Return the [x, y] coordinate for the center point of the cell that contains the specified text.  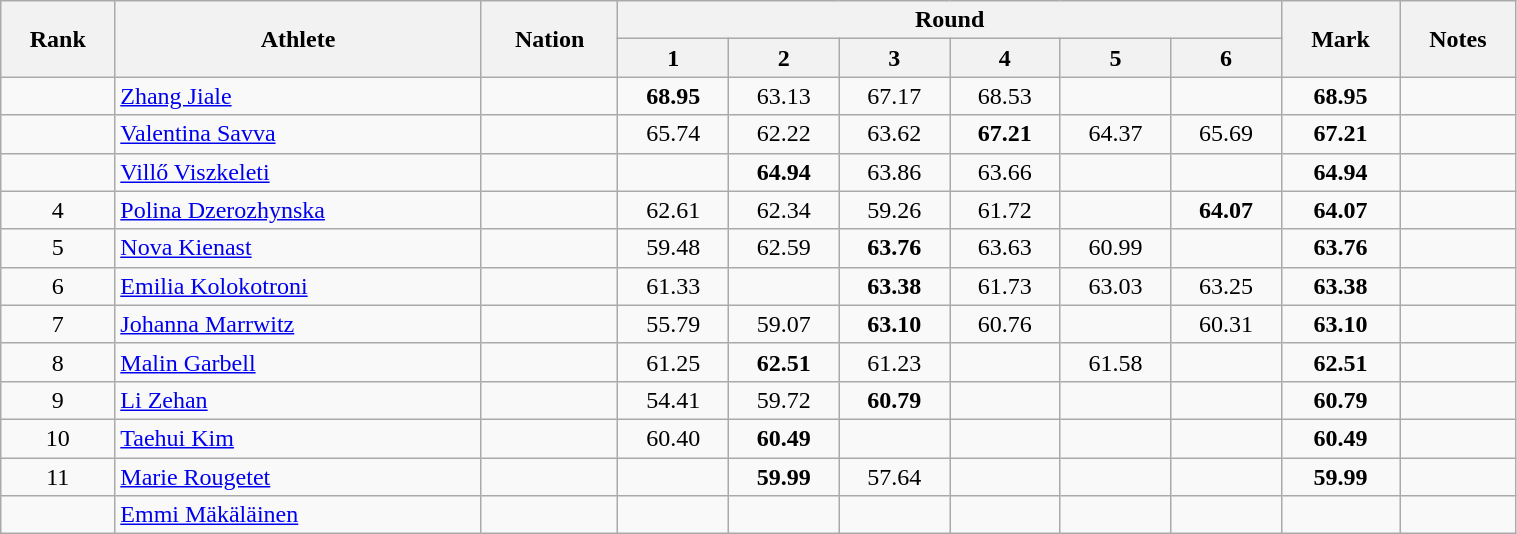
1 [674, 58]
61.58 [1116, 362]
61.73 [1006, 286]
2 [784, 58]
55.79 [674, 324]
Rank [58, 39]
Nova Kienast [298, 248]
Athlete [298, 39]
54.41 [674, 400]
59.48 [674, 248]
59.26 [894, 210]
63.86 [894, 172]
Taehui Kim [298, 438]
63.13 [784, 96]
Mark [1340, 39]
60.31 [1226, 324]
63.63 [1006, 248]
Polina Dzerozhynska [298, 210]
Marie Rougetet [298, 477]
9 [58, 400]
Zhang Jiale [298, 96]
65.69 [1226, 134]
61.25 [674, 362]
62.59 [784, 248]
11 [58, 477]
Nation [550, 39]
62.22 [784, 134]
67.17 [894, 96]
61.23 [894, 362]
60.76 [1006, 324]
57.64 [894, 477]
61.33 [674, 286]
62.34 [784, 210]
Li Zehan [298, 400]
59.07 [784, 324]
Notes [1458, 39]
63.62 [894, 134]
3 [894, 58]
Emilia Kolokotroni [298, 286]
8 [58, 362]
60.99 [1116, 248]
63.66 [1006, 172]
Malin Garbell [298, 362]
61.72 [1006, 210]
Emmi Mäkäläinen [298, 515]
60.40 [674, 438]
59.72 [784, 400]
64.37 [1116, 134]
Valentina Savva [298, 134]
63.25 [1226, 286]
63.03 [1116, 286]
65.74 [674, 134]
10 [58, 438]
Villő Viszkeleti [298, 172]
68.53 [1006, 96]
62.61 [674, 210]
Johanna Marrwitz [298, 324]
7 [58, 324]
Round [950, 20]
